Search for the cell housing the specified text and yield its [X, Y] center coordinate. 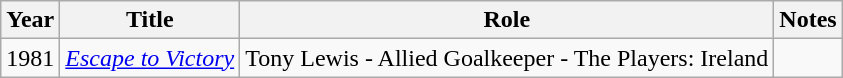
Escape to Victory [150, 58]
1981 [30, 58]
Role [507, 20]
Notes [808, 20]
Tony Lewis - Allied Goalkeeper - The Players: Ireland [507, 58]
Year [30, 20]
Title [150, 20]
